Identify which cell holds the provided text, then report its [x, y] central coordinate. 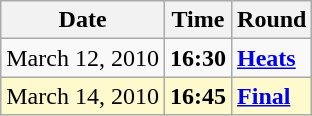
16:30 [198, 58]
March 14, 2010 [83, 96]
Time [198, 20]
Heats [272, 58]
Final [272, 96]
Date [83, 20]
16:45 [198, 96]
March 12, 2010 [83, 58]
Round [272, 20]
